Determine the (x, y) coordinate at the center of the cell enclosing the given text.  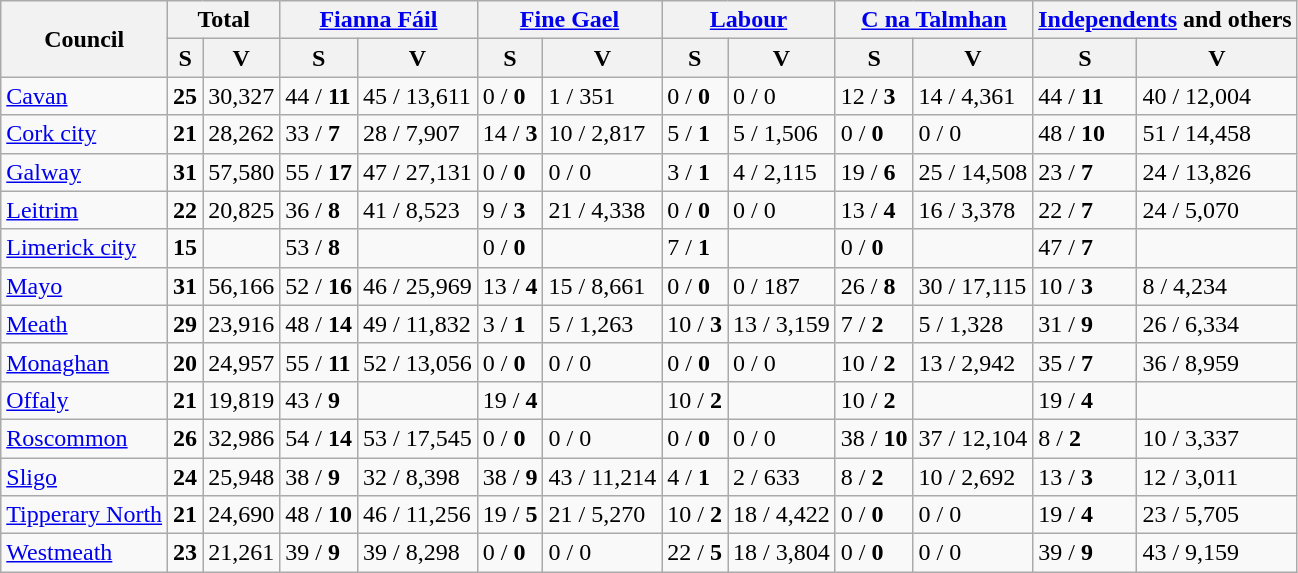
2 / 633 (782, 477)
20 (186, 362)
10 / 2,692 (973, 477)
51 / 14,458 (1217, 134)
15 / 8,661 (602, 286)
54 / 14 (319, 438)
Cavan (84, 96)
24 / 5,070 (1217, 210)
49 / 11,832 (417, 324)
5 / 1 (695, 134)
43 / 11,214 (602, 477)
48 / 14 (319, 324)
25 / 14,508 (973, 172)
29 (186, 324)
55 / 11 (319, 362)
36 / 8,959 (1217, 362)
14 / 4,361 (973, 96)
19 / 6 (874, 172)
Cork city (84, 134)
7 / 2 (874, 324)
21 / 4,338 (602, 210)
19,819 (242, 400)
56,166 (242, 286)
Fine Gael (570, 20)
53 / 17,545 (417, 438)
43 / 9 (319, 400)
23 / 7 (1085, 172)
13 / 3 (1085, 477)
30,327 (242, 96)
Tipperary North (84, 515)
24,690 (242, 515)
Roscommon (84, 438)
22 / 7 (1085, 210)
47 / 27,131 (417, 172)
43 / 9,159 (1217, 553)
38 / 10 (874, 438)
41 / 8,523 (417, 210)
46 / 11,256 (417, 515)
13 / 2,942 (973, 362)
30 / 17,115 (973, 286)
5 / 1,328 (973, 324)
8 / 4,234 (1217, 286)
55 / 17 (319, 172)
Leitrim (84, 210)
45 / 13,611 (417, 96)
13 / 3,159 (782, 324)
23 / 5,705 (1217, 515)
22 / 5 (695, 553)
Council (84, 39)
1 / 351 (602, 96)
18 / 3,804 (782, 553)
57,580 (242, 172)
24 (186, 477)
Westmeath (84, 553)
12 / 3,011 (1217, 477)
Galway (84, 172)
26 (186, 438)
10 / 3,337 (1217, 438)
Limerick city (84, 248)
C na Talmhan (934, 20)
37 / 12,104 (973, 438)
52 / 13,056 (417, 362)
26 / 6,334 (1217, 324)
22 (186, 210)
18 / 4,422 (782, 515)
12 / 3 (874, 96)
52 / 16 (319, 286)
20,825 (242, 210)
Monaghan (84, 362)
5 / 1,263 (602, 324)
4 / 2,115 (782, 172)
21,261 (242, 553)
23,916 (242, 324)
47 / 7 (1085, 248)
Labour (748, 20)
31 / 9 (1085, 324)
25 (186, 96)
39 / 8,298 (417, 553)
Independents and others (1165, 20)
46 / 25,969 (417, 286)
9 / 3 (510, 210)
Meath (84, 324)
28 / 7,907 (417, 134)
Offaly (84, 400)
24 / 13,826 (1217, 172)
16 / 3,378 (973, 210)
40 / 12,004 (1217, 96)
4 / 1 (695, 477)
32 / 8,398 (417, 477)
Total (224, 20)
10 / 2,817 (602, 134)
26 / 8 (874, 286)
Mayo (84, 286)
7 / 1 (695, 248)
33 / 7 (319, 134)
24,957 (242, 362)
14 / 3 (510, 134)
Sligo (84, 477)
36 / 8 (319, 210)
5 / 1,506 (782, 134)
25,948 (242, 477)
53 / 8 (319, 248)
0 / 187 (782, 286)
35 / 7 (1085, 362)
23 (186, 553)
19 / 5 (510, 515)
15 (186, 248)
21 / 5,270 (602, 515)
32,986 (242, 438)
28,262 (242, 134)
Fianna Fáil (378, 20)
